Extract the (x, y) coordinate from the center of the cell holding the provided text.  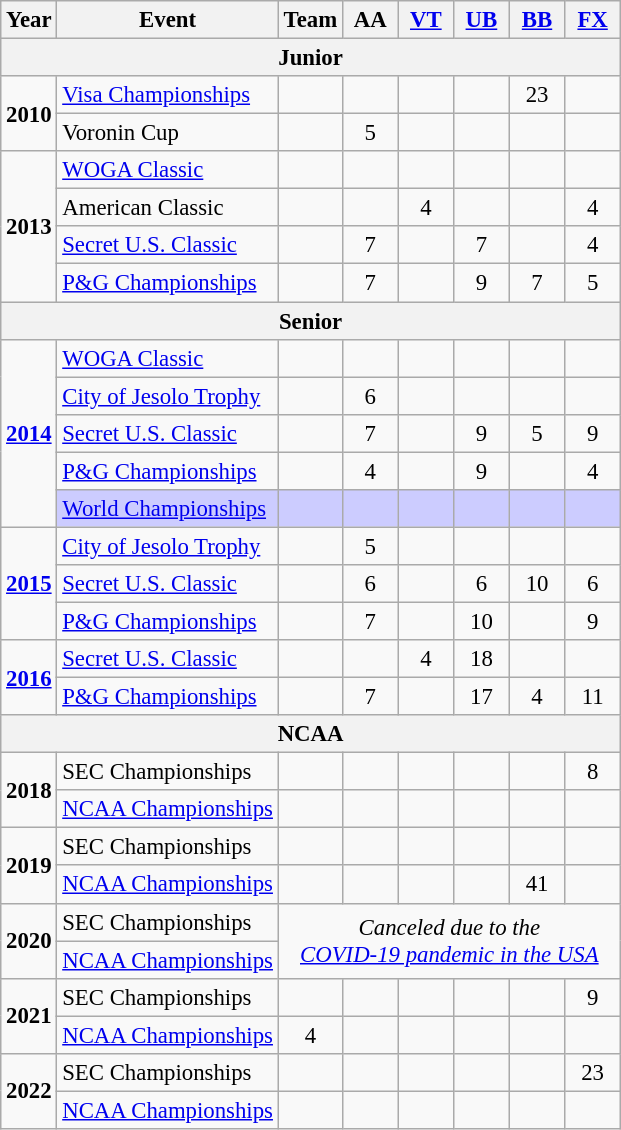
2014 (29, 433)
8 (593, 772)
Year (29, 20)
2013 (29, 226)
2021 (29, 1016)
2019 (29, 866)
UB (482, 20)
2015 (29, 584)
18 (482, 659)
2022 (29, 1092)
VT (426, 20)
Senior (311, 321)
41 (537, 885)
FX (593, 20)
17 (482, 697)
Voronin Cup (168, 133)
BB (537, 20)
11 (593, 697)
2020 (29, 940)
American Classic (168, 208)
2010 (29, 114)
Team (310, 20)
AA (370, 20)
Canceled due to theCOVID-19 pandemic in the USA (449, 940)
NCAA (311, 734)
Visa Championships (168, 95)
World Championships (168, 509)
2018 (29, 790)
Event (168, 20)
Junior (311, 58)
2016 (29, 678)
